Detect which cell encompasses the target text, then output its [X, Y] center coordinate. 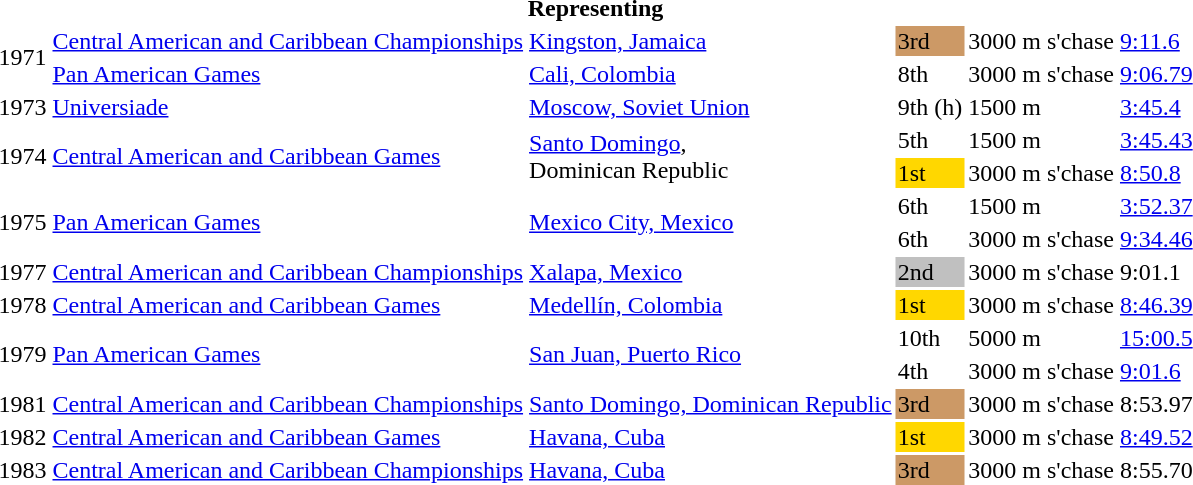
Xalapa, Mexico [711, 272]
5000 m [1042, 338]
4th [930, 371]
Mexico City, Mexico [711, 222]
Cali, Colombia [711, 74]
Universiade [288, 107]
Santo Domingo,Dominican Republic [711, 156]
5th [930, 140]
Moscow, Soviet Union [711, 107]
Medellín, Colombia [711, 305]
Santo Domingo, Dominican Republic [711, 404]
8th [930, 74]
San Juan, Puerto Rico [711, 354]
9th (h) [930, 107]
10th [930, 338]
2nd [930, 272]
Kingston, Jamaica [711, 41]
